Extract the [X, Y] coordinate from the center of the cell holding the provided text.  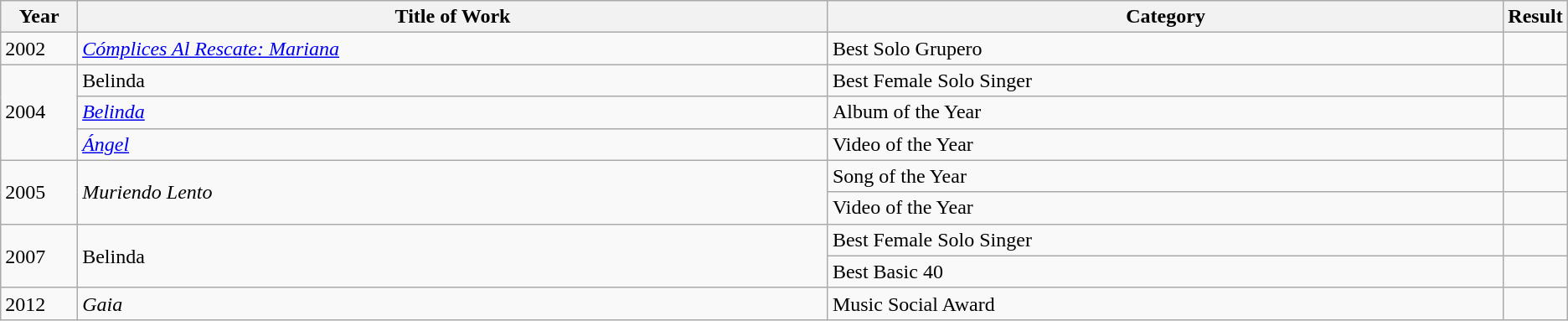
2012 [39, 303]
Category [1165, 17]
2007 [39, 256]
Year [39, 17]
Ángel [453, 144]
2004 [39, 112]
Best Solo Grupero [1165, 49]
Cómplices Al Rescate: Mariana [453, 49]
Song of the Year [1165, 176]
Muriendo Lento [453, 192]
Gaia [453, 303]
2005 [39, 192]
Album of the Year [1165, 112]
Title of Work [453, 17]
Music Social Award [1165, 303]
Result [1535, 17]
Best Basic 40 [1165, 272]
2002 [39, 49]
